Pinpoint the cell where the given text exists, returning its [x, y] midpoint coordinate. 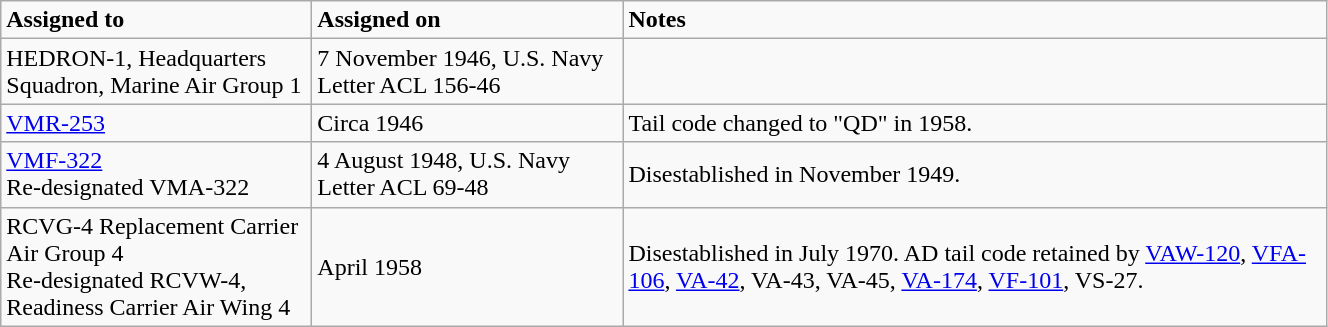
Assigned on [468, 20]
Notes [975, 20]
Circa 1946 [468, 123]
VMF-322Re-designated VMA-322 [156, 174]
VMR-253 [156, 123]
Disestablished in November 1949. [975, 174]
Assigned to [156, 20]
April 1958 [468, 266]
RCVG-4 Replacement Carrier Air Group 4Re-designated RCVW-4, Readiness Carrier Air Wing 4 [156, 266]
Tail code changed to "QD" in 1958. [975, 123]
4 August 1948, U.S. Navy Letter ACL 69-48 [468, 174]
HEDRON-1, Headquarters Squadron, Marine Air Group 1 [156, 72]
Disestablished in July 1970. AD tail code retained by VAW-120, VFA-106, VA-42, VA-43, VA-45, VA-174, VF-101, VS-27. [975, 266]
7 November 1946, U.S. Navy Letter ACL 156-46 [468, 72]
